Detect which cell encompasses the target text, then output its [X, Y] center coordinate. 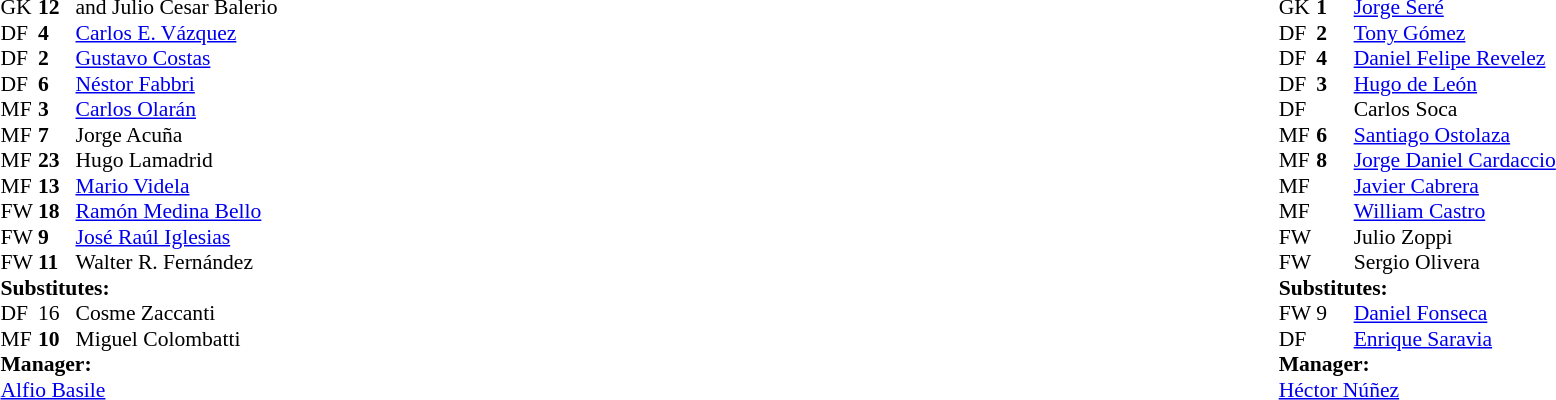
Carlos E. Vázquez [177, 33]
Enrique Saravia [1455, 339]
10 [57, 339]
8 [1335, 161]
Mario Videla [177, 186]
Néstor Fabbri [177, 84]
Daniel Felipe Revelez [1455, 59]
Cosme Zaccanti [177, 313]
Gustavo Costas [177, 59]
Javier Cabrera [1455, 186]
Jorge Acuña [177, 135]
Sergio Olivera [1455, 263]
Hugo Lamadrid [177, 161]
16 [57, 313]
11 [57, 263]
Santiago Ostolaza [1455, 135]
7 [57, 135]
13 [57, 186]
William Castro [1455, 211]
Walter R. Fernández [177, 263]
Carlos Olarán [177, 109]
Daniel Fonseca [1455, 313]
Carlos Soca [1455, 109]
Jorge Daniel Cardaccio [1455, 161]
Tony Gómez [1455, 33]
Miguel Colombatti [177, 339]
Hugo de León [1455, 84]
José Raúl Iglesias [177, 237]
23 [57, 161]
Julio Zoppi [1455, 237]
18 [57, 211]
Ramón Medina Bello [177, 211]
